Locate the cell with the specified text and output its [X, Y] center coordinate. 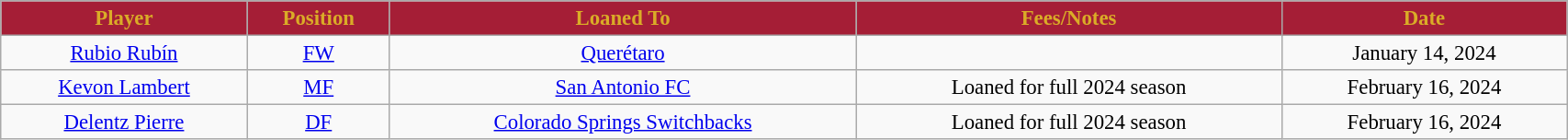
Delentz Pierre [124, 122]
Loaned To [623, 18]
Fees/Notes [1069, 18]
DF [318, 122]
Player [124, 18]
San Antonio FC [623, 87]
Date [1424, 18]
Kevon Lambert [124, 87]
FW [318, 53]
January 14, 2024 [1424, 53]
Position [318, 18]
Querétaro [623, 53]
Colorado Springs Switchbacks [623, 122]
MF [318, 87]
Rubio Rubín [124, 53]
